From the cell containing the given text, extract its center point as (X, Y) coordinate. 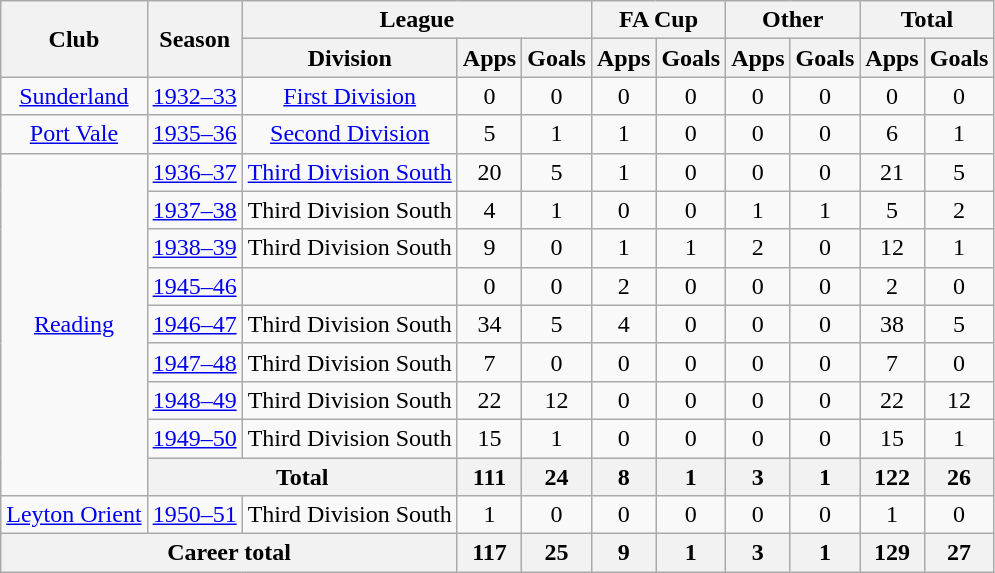
117 (489, 553)
24 (557, 477)
129 (892, 553)
34 (489, 324)
Port Vale (74, 134)
38 (892, 324)
Reading (74, 324)
Season (194, 39)
1945–46 (194, 286)
1948–49 (194, 400)
1938–39 (194, 248)
First Division (350, 96)
1947–48 (194, 362)
8 (623, 477)
1949–50 (194, 438)
FA Cup (658, 20)
1932–33 (194, 96)
122 (892, 477)
1935–36 (194, 134)
1936–37 (194, 172)
League (416, 20)
Second Division (350, 134)
1950–51 (194, 515)
Leyton Orient (74, 515)
111 (489, 477)
Career total (230, 553)
27 (959, 553)
6 (892, 134)
Other (793, 20)
20 (489, 172)
1937–38 (194, 210)
Division (350, 58)
26 (959, 477)
25 (557, 553)
Club (74, 39)
Sunderland (74, 96)
21 (892, 172)
1946–47 (194, 324)
